Provide the (x, y) coordinate of the cell's center where the given text is located.  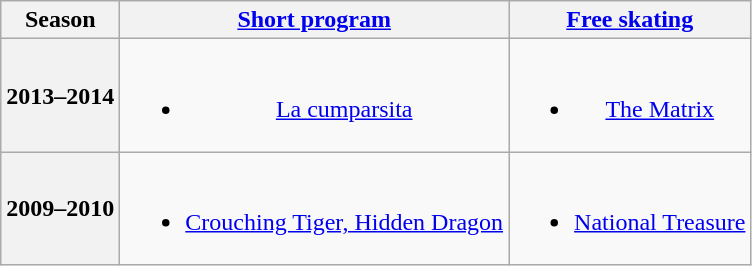
Free skating (630, 20)
2013–2014 (60, 96)
Short program (314, 20)
La cumparsita (314, 96)
National Treasure (630, 208)
Crouching Tiger, Hidden Dragon (314, 208)
The Matrix (630, 96)
2009–2010 (60, 208)
Season (60, 20)
